Output the (X, Y) coordinate of the center of the cell containing the given text.  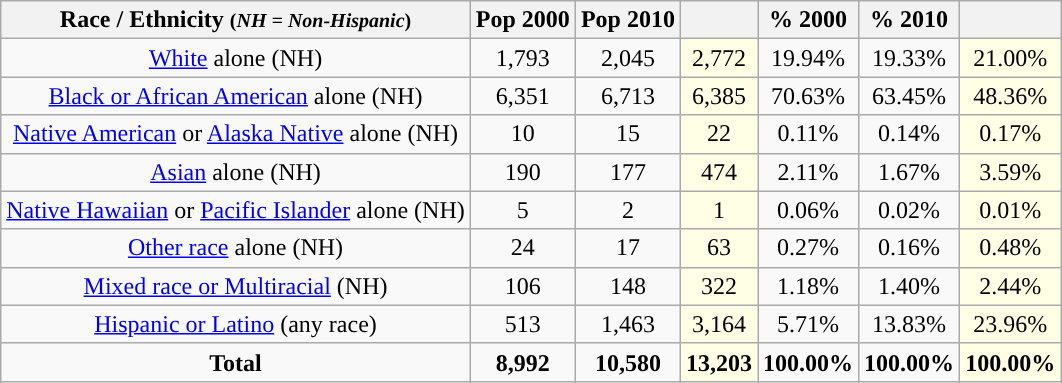
63 (718, 248)
63.45% (910, 96)
106 (522, 286)
0.11% (808, 134)
5 (522, 210)
3.59% (1010, 172)
White alone (NH) (236, 58)
1,793 (522, 58)
% 2010 (910, 20)
0.06% (808, 210)
Pop 2000 (522, 20)
13.83% (910, 324)
% 2000 (808, 20)
Pop 2010 (628, 20)
190 (522, 172)
Black or African American alone (NH) (236, 96)
19.33% (910, 58)
Other race alone (NH) (236, 248)
19.94% (808, 58)
2 (628, 210)
Native Hawaiian or Pacific Islander alone (NH) (236, 210)
17 (628, 248)
322 (718, 286)
0.48% (1010, 248)
2,045 (628, 58)
474 (718, 172)
21.00% (1010, 58)
10,580 (628, 362)
5.71% (808, 324)
48.36% (1010, 96)
3,164 (718, 324)
513 (522, 324)
15 (628, 134)
148 (628, 286)
6,351 (522, 96)
2.11% (808, 172)
2,772 (718, 58)
13,203 (718, 362)
Hispanic or Latino (any race) (236, 324)
0.01% (1010, 210)
177 (628, 172)
Native American or Alaska Native alone (NH) (236, 134)
Asian alone (NH) (236, 172)
0.16% (910, 248)
24 (522, 248)
0.02% (910, 210)
1.18% (808, 286)
Total (236, 362)
6,713 (628, 96)
0.27% (808, 248)
10 (522, 134)
6,385 (718, 96)
2.44% (1010, 286)
Race / Ethnicity (NH = Non-Hispanic) (236, 20)
8,992 (522, 362)
0.14% (910, 134)
1 (718, 210)
0.17% (1010, 134)
23.96% (1010, 324)
1,463 (628, 324)
22 (718, 134)
1.67% (910, 172)
70.63% (808, 96)
1.40% (910, 286)
Mixed race or Multiracial (NH) (236, 286)
